For the text-containing cell, return its midpoint in (x, y) coordinate format. 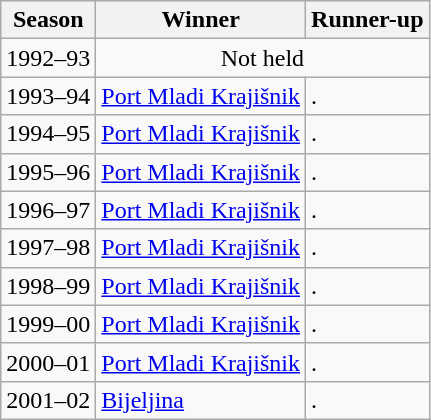
2000–01 (48, 362)
Winner (201, 20)
1994–95 (48, 134)
1995–96 (48, 172)
1997–98 (48, 248)
1999–00 (48, 324)
Bijeljina (201, 400)
1996–97 (48, 210)
Runner-up (368, 20)
2001–02 (48, 400)
Season (48, 20)
1998–99 (48, 286)
1993–94 (48, 96)
Not held (262, 58)
1992–93 (48, 58)
